Determine the (x, y) coordinate at the center of the cell enclosing the given text.  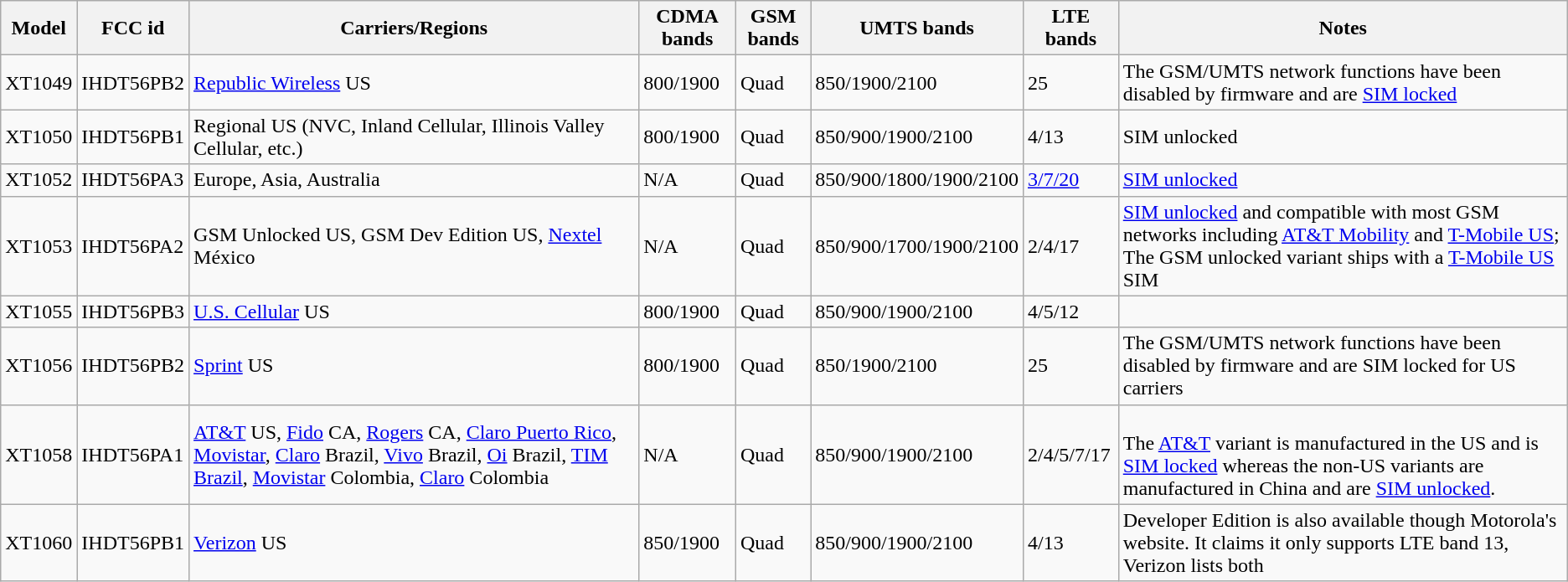
IHDT56PB3 (133, 312)
XT1056 (39, 366)
2/4/17 (1070, 246)
850/900/1800/1900/2100 (917, 180)
IHDT56PA1 (133, 454)
850/1900 (688, 543)
Developer Edition is also available though Motorola's website. It claims it only supports LTE band 13, Verizon lists both (1343, 543)
Notes (1343, 28)
XT1060 (39, 543)
4/5/12 (1070, 312)
XT1052 (39, 180)
The AT&T variant is manufactured in the US and is SIM locked whereas the non-US variants are manufactured in China and are SIM unlocked. (1343, 454)
CDMA bands (688, 28)
XT1055 (39, 312)
The GSM/UMTS network functions have been disabled by firmware and are SIM locked for US carriers (1343, 366)
Model (39, 28)
The GSM/UMTS network functions have been disabled by firmware and are SIM locked (1343, 82)
850/900/1700/1900/2100 (917, 246)
Republic Wireless US (414, 82)
LTE bands (1070, 28)
Verizon US (414, 543)
XT1049 (39, 82)
2/4/5/7/17 (1070, 454)
GSM bands (772, 28)
SIM unlocked and compatible with most GSM networks including AT&T Mobility and T-Mobile US; The GSM unlocked variant ships with a T-Mobile US SIM (1343, 246)
3/7/20 (1070, 180)
Regional US (NVC, Inland Cellular, Illinois Valley Cellular, etc.) (414, 137)
IHDT56PA2 (133, 246)
GSM Unlocked US, GSM Dev Edition US, Nextel México (414, 246)
Europe, Asia, Australia (414, 180)
Carriers/Regions (414, 28)
XT1058 (39, 454)
UMTS bands (917, 28)
AT&T US, Fido CA, Rogers CA, Claro Puerto Rico, Movistar, Claro Brazil, Vivo Brazil, Oi Brazil, TIM Brazil, Movistar Colombia, Claro Colombia (414, 454)
XT1050 (39, 137)
Sprint US (414, 366)
IHDT56PA3 (133, 180)
FCC id (133, 28)
U.S. Cellular US (414, 312)
XT1053 (39, 246)
